Return [x, y] of the center of cell containing provided text 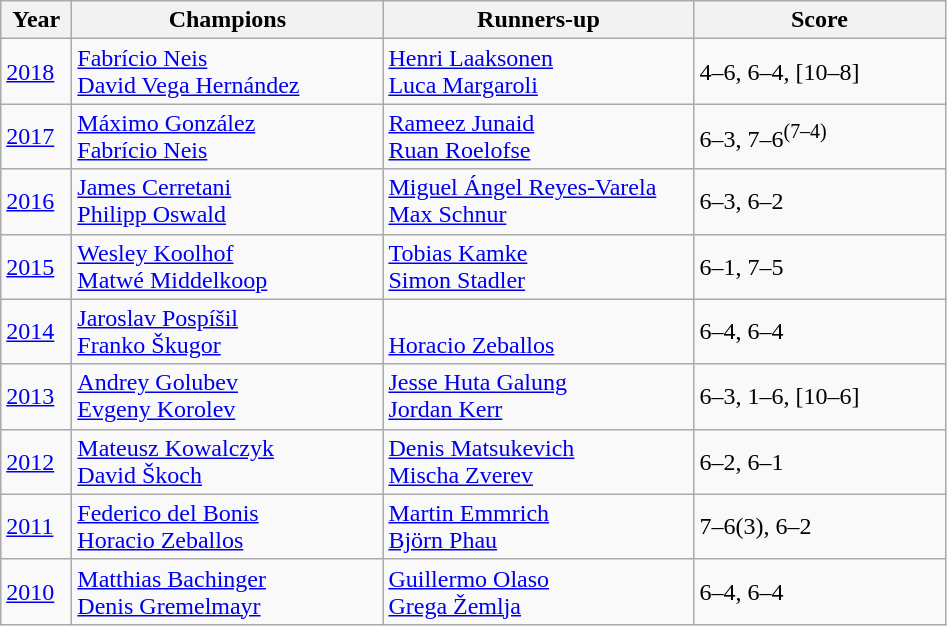
Mateusz Kowalczyk David Škoch [228, 462]
2016 [36, 202]
Matthias Bachinger Denis Gremelmayr [228, 592]
6–2, 6–1 [820, 462]
Federico del Bonis Horacio Zeballos [228, 526]
6–1, 7–5 [820, 266]
2011 [36, 526]
Year [36, 20]
Martin Emmrich Björn Phau [538, 526]
Henri Laaksonen Luca Margaroli [538, 72]
4–6, 6–4, [10–8] [820, 72]
Tobias Kamke Simon Stadler [538, 266]
2014 [36, 332]
Fabrício Neis David Vega Hernández [228, 72]
Champions [228, 20]
2012 [36, 462]
Máximo González Fabrício Neis [228, 136]
6–3, 7–6(7–4) [820, 136]
Andrey Golubev Evgeny Korolev [228, 396]
6–3, 1–6, [10–6] [820, 396]
Score [820, 20]
7–6(3), 6–2 [820, 526]
Jaroslav Pospíšil Franko Škugor [228, 332]
2017 [36, 136]
Jesse Huta Galung Jordan Kerr [538, 396]
James Cerretani Philipp Oswald [228, 202]
2018 [36, 72]
Runners-up [538, 20]
Horacio Zeballos [538, 332]
Denis Matsukevich Mischa Zverev [538, 462]
Miguel Ángel Reyes-Varela Max Schnur [538, 202]
2013 [36, 396]
Wesley Koolhof Matwé Middelkoop [228, 266]
6–3, 6–2 [820, 202]
Guillermo Olaso Grega Žemlja [538, 592]
Rameez Junaid Ruan Roelofse [538, 136]
2015 [36, 266]
2010 [36, 592]
